Locate the cell with the specified text and output its [x, y] center coordinate. 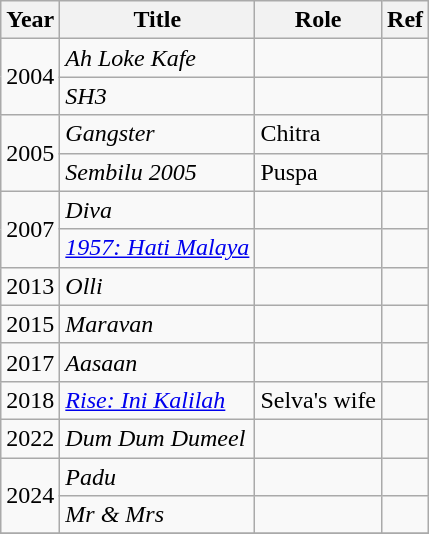
Olli [158, 286]
Mr & Mrs [158, 515]
2015 [30, 324]
2005 [30, 153]
Gangster [158, 134]
2022 [30, 438]
Padu [158, 477]
1957: Hati Malaya [158, 248]
Selva's wife [318, 400]
Year [30, 20]
Sembilu 2005 [158, 172]
SH3 [158, 96]
Ref [406, 20]
2018 [30, 400]
2017 [30, 362]
Title [158, 20]
Role [318, 20]
2004 [30, 77]
Puspa [318, 172]
Dum Dum Dumeel [158, 438]
Maravan [158, 324]
Rise: Ini Kalilah [158, 400]
2013 [30, 286]
2024 [30, 496]
2007 [30, 229]
Ah Loke Kafe [158, 58]
Chitra [318, 134]
Aasaan [158, 362]
Diva [158, 210]
